Return the (x, y) coordinate for the center point of the cell that contains the specified text.  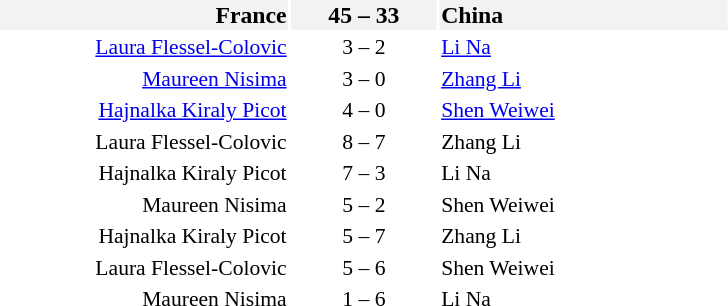
7 – 3 (364, 173)
China (584, 15)
3 – 0 (364, 78)
4 – 0 (364, 110)
45 – 33 (364, 15)
5 – 2 (364, 204)
8 – 7 (364, 142)
5 – 6 (364, 268)
3 – 2 (364, 47)
5 – 7 (364, 236)
France (144, 15)
